Pinpoint the cell where the given text exists, returning its (x, y) midpoint coordinate. 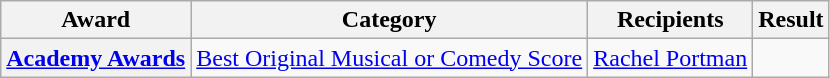
Best Original Musical or Comedy Score (390, 58)
Recipients (670, 20)
Rachel Portman (670, 58)
Result (791, 20)
Category (390, 20)
Academy Awards (96, 58)
Award (96, 20)
